Search for the cell housing the specified text and yield its (x, y) center coordinate. 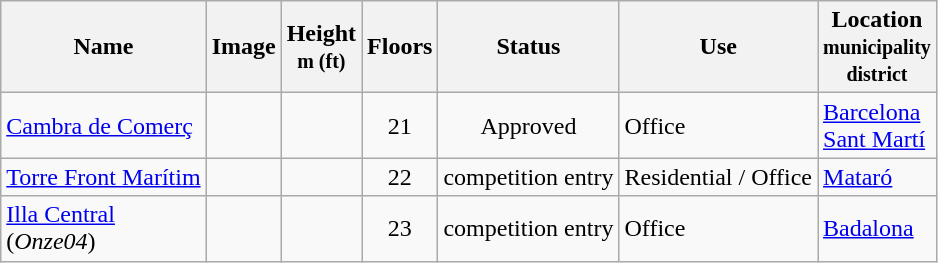
Image (244, 47)
Cambra de Comerç (104, 126)
Use (718, 47)
Badalona (878, 228)
Locationmunicipalitydistrict (878, 47)
Residential / Office (718, 177)
Floors (400, 47)
23 (400, 228)
Heightm (ft) (321, 47)
Approved (528, 126)
21 (400, 126)
Torre Front Marítim (104, 177)
Illa Central (Onze04) (104, 228)
Name (104, 47)
Mataró (878, 177)
22 (400, 177)
Status (528, 47)
BarcelonaSant Martí (878, 126)
